Capture the cell that displays the provided text and extract its (X, Y) central coordinate. 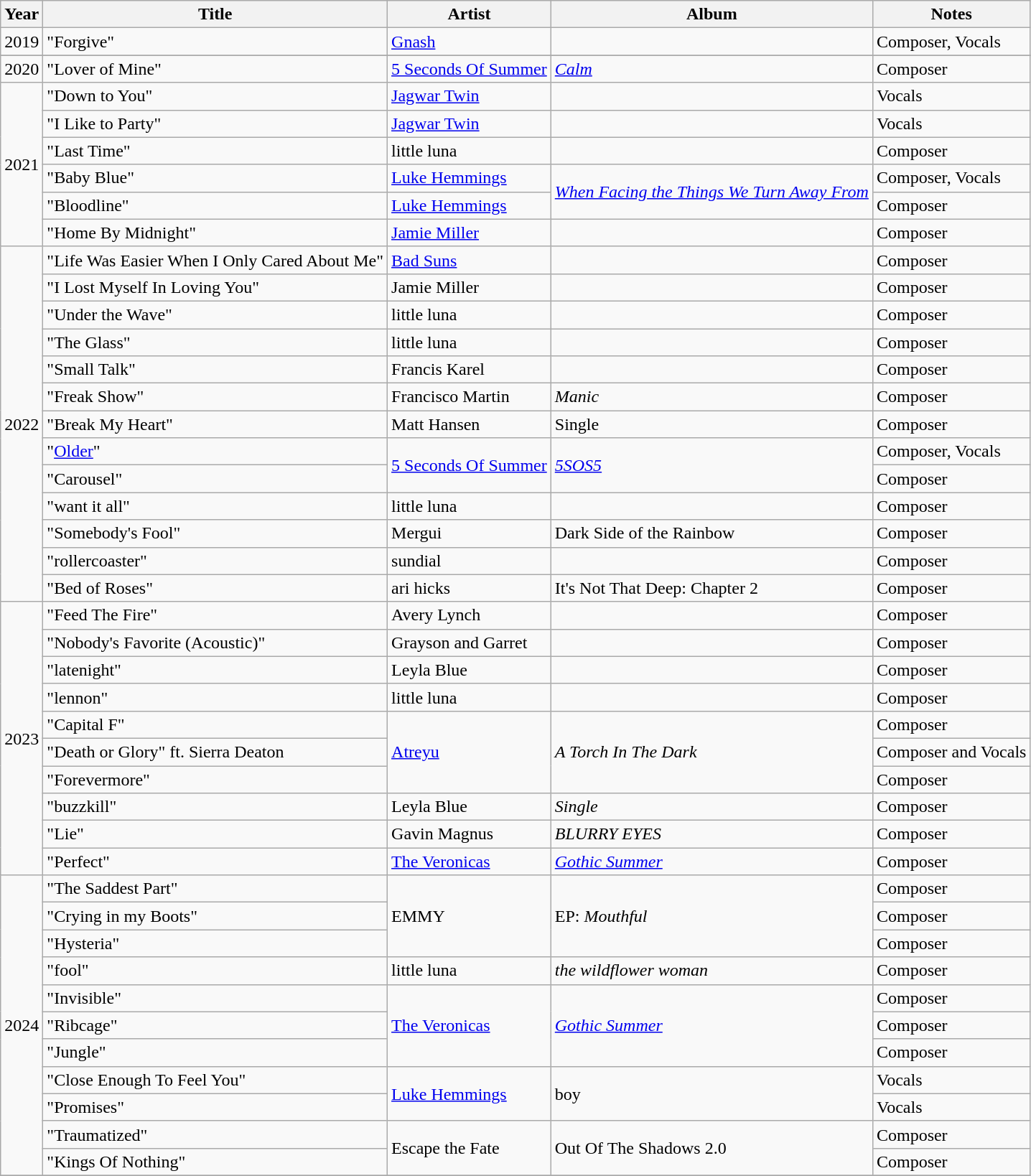
Atreyu (470, 752)
"Lover of Mine" (215, 69)
2022 (22, 424)
"Older" (215, 452)
"Invisible" (215, 998)
"Break My Heart" (215, 424)
"Ribcage" (215, 1025)
Composer and Vocals (951, 752)
Manic (712, 397)
"Nobody's Favorite (Acoustic)" (215, 643)
"Carousel" (215, 479)
Year (22, 14)
5SOS5 (712, 465)
Notes (951, 14)
Gnash (470, 42)
ari hicks (470, 588)
"Bed of Roses" (215, 588)
"Capital F" (215, 724)
Grayson and Garret (470, 643)
BLURRY EYES (712, 834)
"Bloodline" (215, 205)
It's Not That Deep: Chapter 2 (712, 588)
Album (712, 14)
"Lie" (215, 834)
"Promises" (215, 1107)
Escape the Fate (470, 1148)
"Under the Wave" (215, 314)
"Jungle" (215, 1053)
2019 (22, 42)
Out Of The Shadows 2.0 (712, 1148)
Title (215, 14)
EP: Mouthful (712, 916)
"Baby Blue" (215, 178)
"fool" (215, 971)
"The Saddest Part" (215, 889)
"Somebody's Fool" (215, 533)
"Home By Midnight" (215, 233)
"want it all" (215, 506)
"Close Enough To Feel You" (215, 1080)
"rollercoaster" (215, 561)
sundial (470, 561)
"Death or Glory" ft. Sierra Deaton (215, 752)
Avery Lynch (470, 615)
"I Lost Myself In Loving You" (215, 287)
2021 (22, 164)
"Perfect" (215, 862)
"latenight" (215, 670)
"Hysteria" (215, 943)
Artist (470, 14)
2024 (22, 1025)
"Feed The Fire" (215, 615)
Francisco Martin (470, 397)
"I Like to Party" (215, 123)
"buzzkill" (215, 807)
A Torch In The Dark (712, 752)
Bad Suns (470, 260)
"lennon" (215, 697)
Calm (712, 69)
"Small Talk" (215, 370)
Francis Karel (470, 370)
"Forevermore" (215, 779)
the wildflower woman (712, 971)
2023 (22, 738)
"Kings Of Nothing" (215, 1162)
EMMY (470, 916)
"Traumatized" (215, 1134)
"The Glass" (215, 342)
Mergui (470, 533)
2020 (22, 69)
"Forgive" (215, 42)
"Crying in my Boots" (215, 916)
When Facing the Things We Turn Away From (712, 192)
"Freak Show" (215, 397)
boy (712, 1093)
"Life Was Easier When I Only Cared About Me" (215, 260)
"Last Time" (215, 151)
"Down to You" (215, 96)
Dark Side of the Rainbow (712, 533)
Matt Hansen (470, 424)
Gavin Magnus (470, 834)
